Provide the [x, y] coordinate of the cell's center where the given text is located.  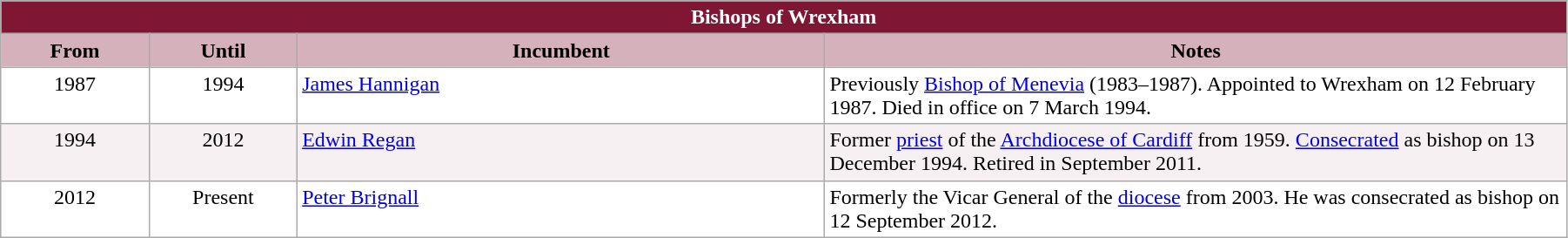
Peter Brignall [561, 209]
James Hannigan [561, 96]
Present [223, 209]
From [75, 51]
Former priest of the Archdiocese of Cardiff from 1959. Consecrated as bishop on 13 December 1994. Retired in September 2011. [1196, 152]
Until [223, 51]
Bishops of Wrexham [784, 17]
Previously Bishop of Menevia (1983–1987). Appointed to Wrexham on 12 February 1987. Died in office on 7 March 1994. [1196, 96]
Formerly the Vicar General of the diocese from 2003. He was consecrated as bishop on 12 September 2012. [1196, 209]
Edwin Regan [561, 152]
Incumbent [561, 51]
Notes [1196, 51]
1987 [75, 96]
